Search for the cell housing the specified text and yield its (X, Y) center coordinate. 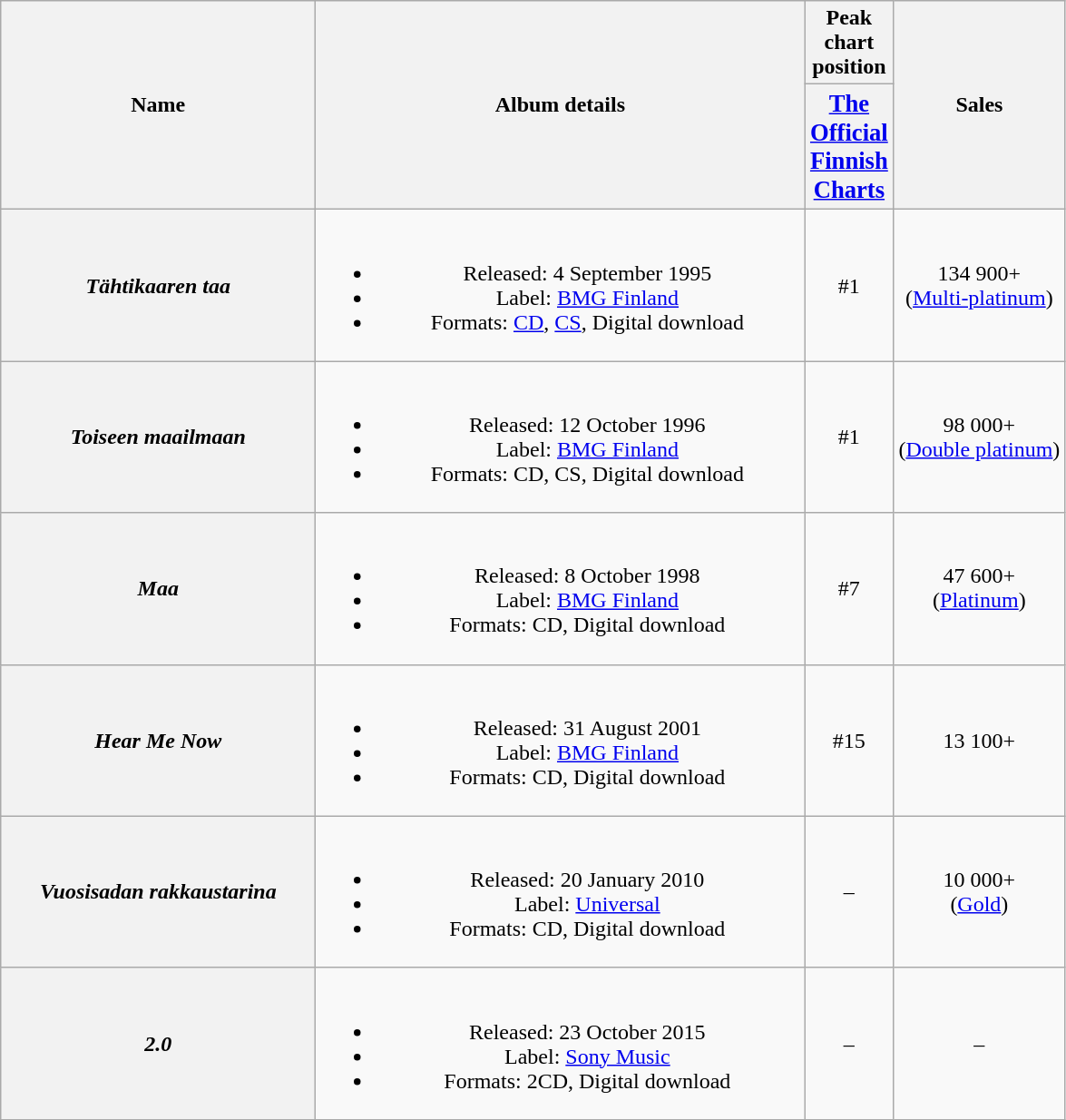
The Official Finnish Charts (849, 147)
Released: 12 October 1996Label: BMG FinlandFormats: CD, CS, Digital download (561, 437)
Peak chart position (849, 43)
#7 (849, 588)
Released: 8 October 1998Label: BMG FinlandFormats: CD, Digital download (561, 588)
47 600+(Platinum) (980, 588)
Album details (561, 105)
Tähtikaaren taa (158, 285)
Released: 4 September 1995Label: BMG FinlandFormats: CD, CS, Digital download (561, 285)
Sales (980, 105)
Released: 23 October 2015Label: Sony MusicFormats: 2CD, Digital download (561, 1044)
Vuosisadan rakkaustarina (158, 891)
2.0 (158, 1044)
134 900+(Multi-platinum) (980, 285)
Toiseen maailmaan (158, 437)
Maa (158, 588)
Hear Me Now (158, 741)
Released: 20 January 2010Label: UniversalFormats: CD, Digital download (561, 891)
Released: 31 August 2001Label: BMG FinlandFormats: CD, Digital download (561, 741)
Name (158, 105)
13 100+ (980, 741)
98 000+(Double platinum) (980, 437)
10 000+(Gold) (980, 891)
#15 (849, 741)
